Locate the cell with the specified text and output its (x, y) center coordinate. 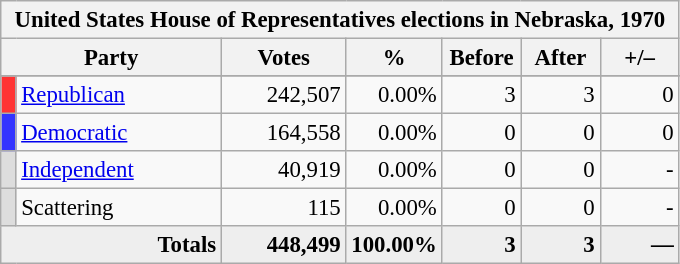
242,507 (284, 95)
100.00% (394, 245)
+/– (640, 58)
United States House of Representatives elections in Nebraska, 1970 (340, 20)
448,499 (284, 245)
Independent (119, 170)
Party (112, 58)
Scattering (119, 208)
Democratic (119, 133)
After (560, 58)
% (394, 58)
115 (284, 208)
Before (482, 58)
Republican (119, 95)
— (640, 245)
Totals (112, 245)
Votes (284, 58)
164,558 (284, 133)
40,919 (284, 170)
